For the text-containing cell, return its midpoint in [x, y] coordinate format. 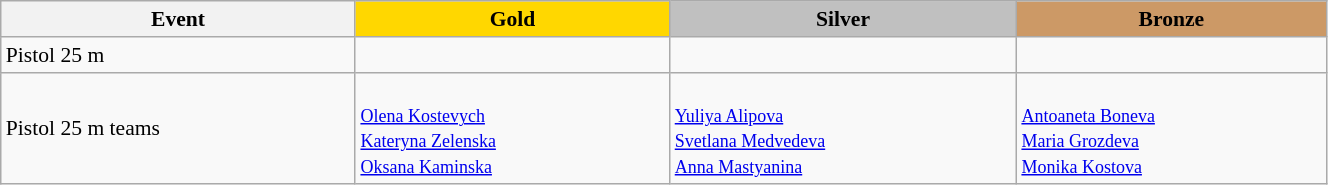
Antoaneta BonevaMaria GrozdevaMonika Kostova [1171, 128]
Yuliya AlipovaSvetlana MedvedevaAnna Mastyanina [844, 128]
Bronze [1171, 19]
Pistol 25 m [178, 55]
Silver [844, 19]
Pistol 25 m teams [178, 128]
Gold [512, 19]
Event [178, 19]
Olena KostevychKateryna ZelenskaOksana Kaminska [512, 128]
